Output the [X, Y] coordinate of the center of the cell containing the given text.  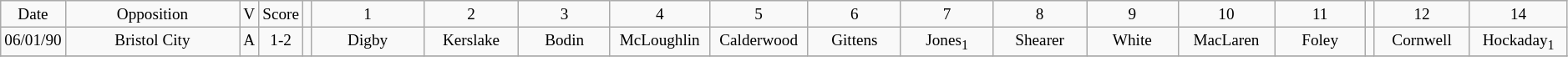
Jones1 [946, 41]
6 [854, 14]
McLoughlin [660, 41]
V [249, 14]
White [1133, 41]
4 [660, 14]
Bodin [565, 41]
1 [368, 14]
Opposition [152, 14]
2 [471, 14]
9 [1133, 14]
Cornwell [1422, 41]
06/01/90 [33, 41]
10 [1226, 14]
7 [946, 14]
8 [1040, 14]
Hockaday1 [1519, 41]
A [249, 41]
Digby [368, 41]
12 [1422, 14]
1-2 [281, 41]
14 [1519, 14]
Score [281, 14]
Shearer [1040, 41]
Calderwood [759, 41]
MacLaren [1226, 41]
11 [1320, 14]
Date [33, 14]
3 [565, 14]
Bristol City [152, 41]
Foley [1320, 41]
Kerslake [471, 41]
5 [759, 14]
Gittens [854, 41]
